From the cell containing the given text, extract its center point as [X, Y] coordinate. 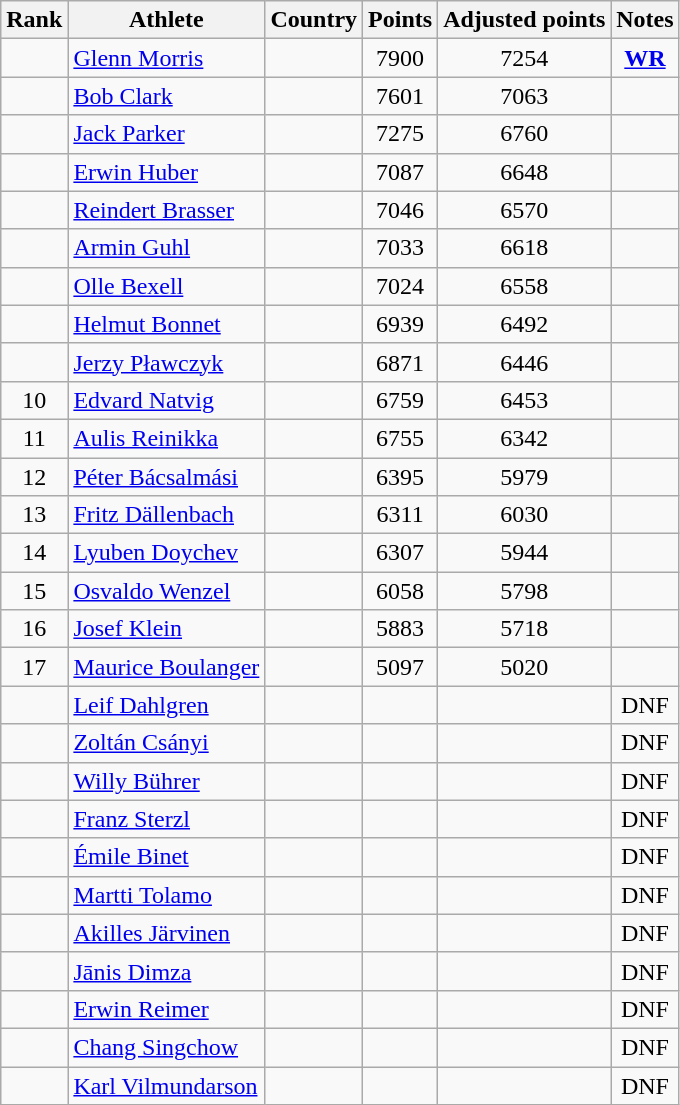
Leif Dahlgren [166, 705]
10 [34, 400]
7046 [400, 210]
6395 [400, 477]
Akilles Järvinen [166, 933]
Helmut Bonnet [166, 324]
Jerzy Pławczyk [166, 362]
6342 [524, 438]
7601 [400, 96]
Athlete [166, 20]
6446 [524, 362]
Jānis Dimza [166, 971]
6648 [524, 172]
16 [34, 629]
Notes [645, 20]
7063 [524, 96]
Martti Tolamo [166, 895]
6030 [524, 515]
17 [34, 667]
6311 [400, 515]
Points [400, 20]
Jack Parker [166, 134]
5883 [400, 629]
6558 [524, 286]
Erwin Reimer [166, 1009]
Émile Binet [166, 857]
5718 [524, 629]
Adjusted points [524, 20]
6492 [524, 324]
7024 [400, 286]
12 [34, 477]
6759 [400, 400]
Armin Guhl [166, 248]
7254 [524, 58]
Lyuben Doychev [166, 553]
6058 [400, 591]
5097 [400, 667]
Fritz Dällenbach [166, 515]
6618 [524, 248]
7275 [400, 134]
Aulis Reinikka [166, 438]
5944 [524, 553]
Reindert Brasser [166, 210]
Chang Singchow [166, 1047]
Zoltán Csányi [166, 743]
Willy Bührer [166, 781]
15 [34, 591]
6307 [400, 553]
14 [34, 553]
Edvard Natvig [166, 400]
Country [314, 20]
Erwin Huber [166, 172]
6755 [400, 438]
7900 [400, 58]
11 [34, 438]
7033 [400, 248]
Péter Bácsalmási [166, 477]
6939 [400, 324]
5979 [524, 477]
7087 [400, 172]
Glenn Morris [166, 58]
6453 [524, 400]
Maurice Boulanger [166, 667]
5020 [524, 667]
Franz Sterzl [166, 819]
13 [34, 515]
Karl Vilmundarson [166, 1085]
6760 [524, 134]
6871 [400, 362]
Olle Bexell [166, 286]
5798 [524, 591]
WR [645, 58]
Rank [34, 20]
6570 [524, 210]
Osvaldo Wenzel [166, 591]
Bob Clark [166, 96]
Josef Klein [166, 629]
